Locate the cell with the specified text and output its (x, y) center coordinate. 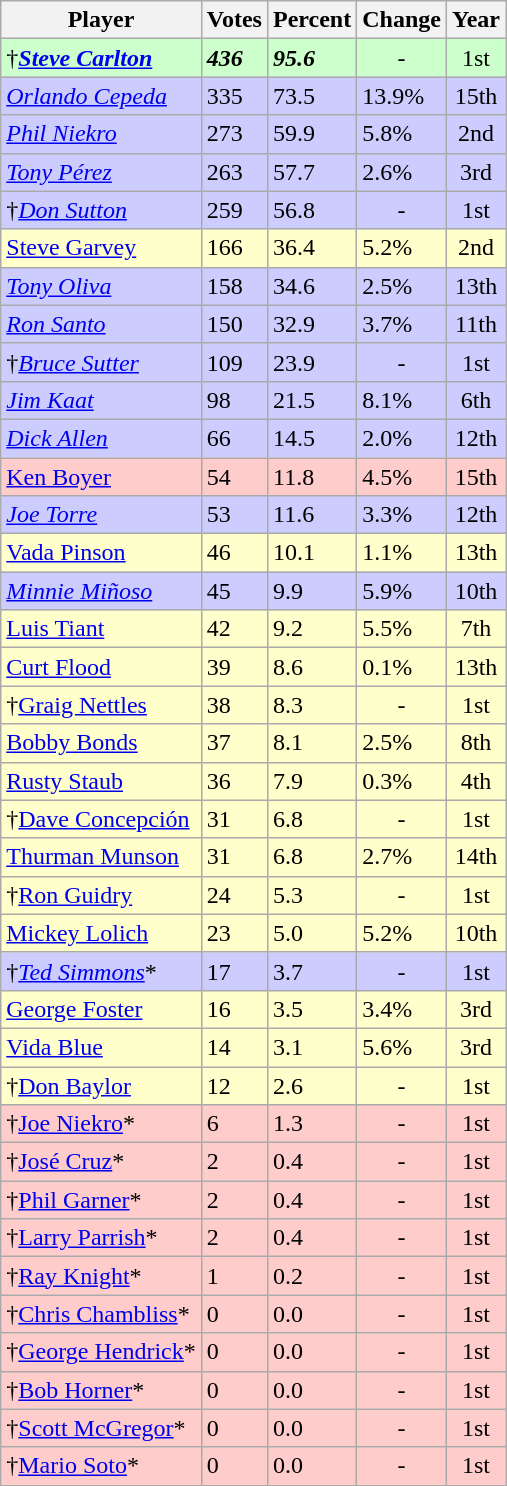
166 (234, 248)
7.9 (312, 781)
Thurman Munson (102, 857)
1.3 (312, 1124)
66 (234, 438)
Curt Flood (102, 667)
†Mario Soto* (102, 1466)
259 (234, 210)
9.2 (312, 629)
Change (402, 20)
2.7% (402, 857)
3.7 (312, 971)
Year (476, 20)
0.3% (402, 781)
5.9% (402, 591)
11.6 (312, 515)
0.1% (402, 667)
8.3 (312, 705)
8th (476, 743)
158 (234, 286)
†Steve Carlton (102, 58)
Steve Garvey (102, 248)
59.9 (312, 134)
Ken Boyer (102, 477)
2.6 (312, 1085)
†George Hendrick* (102, 1352)
†Larry Parrish* (102, 1238)
†Chris Chambliss* (102, 1314)
23.9 (312, 362)
24 (234, 895)
8.6 (312, 667)
Ron Santo (102, 324)
335 (234, 96)
Joe Torre (102, 515)
12 (234, 1085)
11th (476, 324)
23 (234, 933)
2.6% (402, 172)
5.8% (402, 134)
14 (234, 1047)
150 (234, 324)
Vada Pinson (102, 553)
Tony Oliva (102, 286)
3.1 (312, 1047)
46 (234, 553)
†Ray Knight* (102, 1276)
6 (234, 1124)
Percent (312, 20)
56.8 (312, 210)
34.6 (312, 286)
17 (234, 971)
109 (234, 362)
4th (476, 781)
53 (234, 515)
5.5% (402, 629)
38 (234, 705)
Bobby Bonds (102, 743)
4.5% (402, 477)
Votes (234, 20)
8.1 (312, 743)
8.1% (402, 400)
Tony Pérez (102, 172)
9.9 (312, 591)
95.6 (312, 58)
Orlando Cepeda (102, 96)
Minnie Miñoso (102, 591)
5.3 (312, 895)
†José Cruz* (102, 1162)
Luis Tiant (102, 629)
†Graig Nettles (102, 705)
†Scott McGregor* (102, 1428)
†Don Sutton (102, 210)
37 (234, 743)
Vida Blue (102, 1047)
32.9 (312, 324)
5.6% (402, 1047)
45 (234, 591)
273 (234, 134)
21.5 (312, 400)
98 (234, 400)
5.0 (312, 933)
2.0% (402, 438)
†Bruce Sutter (102, 362)
†Joe Niekro* (102, 1124)
Player (102, 20)
36.4 (312, 248)
†Phil Garner* (102, 1200)
10.1 (312, 553)
263 (234, 172)
7th (476, 629)
†Dave Concepción (102, 819)
3.4% (402, 1009)
14th (476, 857)
14.5 (312, 438)
3.7% (402, 324)
†Ron Guidry (102, 895)
†Bob Horner* (102, 1390)
42 (234, 629)
16 (234, 1009)
1 (234, 1276)
11.8 (312, 477)
0.2 (312, 1276)
George Foster (102, 1009)
3.5 (312, 1009)
6th (476, 400)
3.3% (402, 515)
Phil Niekro (102, 134)
73.5 (312, 96)
36 (234, 781)
54 (234, 477)
†Don Baylor (102, 1085)
Mickey Lolich (102, 933)
57.7 (312, 172)
39 (234, 667)
1.1% (402, 553)
Rusty Staub (102, 781)
13.9% (402, 96)
†Ted Simmons* (102, 971)
Dick Allen (102, 438)
436 (234, 58)
Jim Kaat (102, 400)
